From the cell containing the given text, extract its center point as (x, y) coordinate. 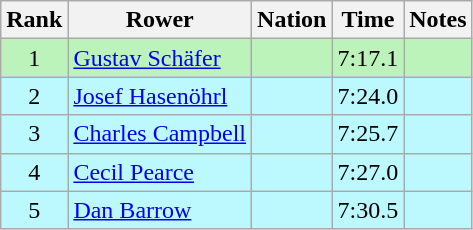
Time (368, 20)
7:24.0 (368, 96)
Notes (438, 20)
7:25.7 (368, 134)
1 (34, 58)
2 (34, 96)
Rower (160, 20)
5 (34, 210)
Rank (34, 20)
Josef Hasenöhrl (160, 96)
7:27.0 (368, 172)
Nation (292, 20)
Gustav Schäfer (160, 58)
3 (34, 134)
Dan Barrow (160, 210)
7:17.1 (368, 58)
4 (34, 172)
Charles Campbell (160, 134)
Cecil Pearce (160, 172)
7:30.5 (368, 210)
